Determine the [X, Y] coordinate at the center of the cell enclosing the given text.  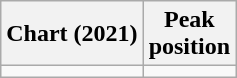
Peakposition [189, 34]
Chart (2021) [72, 34]
